Pinpoint the cell where the given text exists, returning its [x, y] midpoint coordinate. 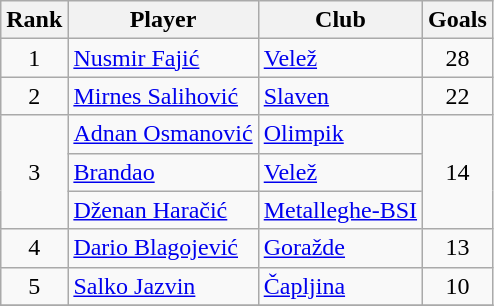
28 [458, 58]
22 [458, 96]
Player [163, 20]
Salko Jazvin [163, 286]
Goražde [340, 248]
3 [34, 172]
Olimpik [340, 134]
5 [34, 286]
Rank [34, 20]
1 [34, 58]
Dario Blagojević [163, 248]
14 [458, 172]
Čapljina [340, 286]
Adnan Osmanović [163, 134]
Slaven [340, 96]
Goals [458, 20]
Dženan Haračić [163, 210]
Nusmir Fajić [163, 58]
Brandao [163, 172]
Mirnes Salihović [163, 96]
Club [340, 20]
4 [34, 248]
13 [458, 248]
2 [34, 96]
10 [458, 286]
Metalleghe-BSI [340, 210]
